From the cell containing the given text, extract its center point as [X, Y] coordinate. 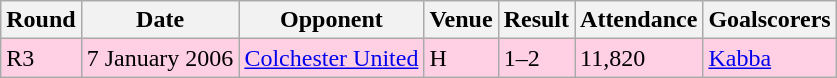
R3 [41, 58]
Round [41, 20]
1–2 [536, 58]
Goalscorers [770, 20]
Opponent [332, 20]
Date [160, 20]
Colchester United [332, 58]
H [461, 58]
Venue [461, 20]
Kabba [770, 58]
Attendance [639, 20]
Result [536, 20]
7 January 2006 [160, 58]
11,820 [639, 58]
